Identify which cell holds the provided text, then report its (x, y) central coordinate. 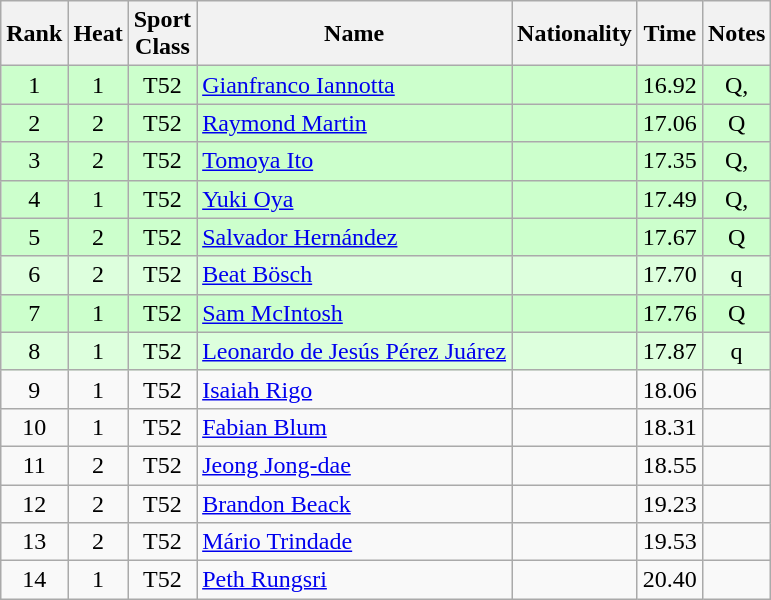
Sam McIntosh (354, 313)
17.70 (670, 275)
11 (34, 465)
4 (34, 199)
5 (34, 237)
Leonardo de Jesús Pérez Juárez (354, 351)
Beat Bösch (354, 275)
Rank (34, 34)
8 (34, 351)
Notes (736, 34)
Fabian Blum (354, 427)
7 (34, 313)
Name (354, 34)
18.31 (670, 427)
Brandon Beack (354, 503)
19.23 (670, 503)
13 (34, 542)
17.49 (670, 199)
Nationality (575, 34)
12 (34, 503)
Salvador Hernández (354, 237)
Heat (98, 34)
17.67 (670, 237)
19.53 (670, 542)
SportClass (162, 34)
16.92 (670, 85)
Tomoya Ito (354, 161)
10 (34, 427)
9 (34, 389)
Time (670, 34)
3 (34, 161)
Gianfranco Iannotta (354, 85)
6 (34, 275)
17.76 (670, 313)
18.06 (670, 389)
Raymond Martin (354, 123)
Isaiah Rigo (354, 389)
Mário Trindade (354, 542)
20.40 (670, 580)
Yuki Oya (354, 199)
17.87 (670, 351)
Peth Rungsri (354, 580)
17.06 (670, 123)
18.55 (670, 465)
14 (34, 580)
17.35 (670, 161)
Jeong Jong-dae (354, 465)
